Scan for the cell matching the given text and deliver its [x, y] coordinate at center. 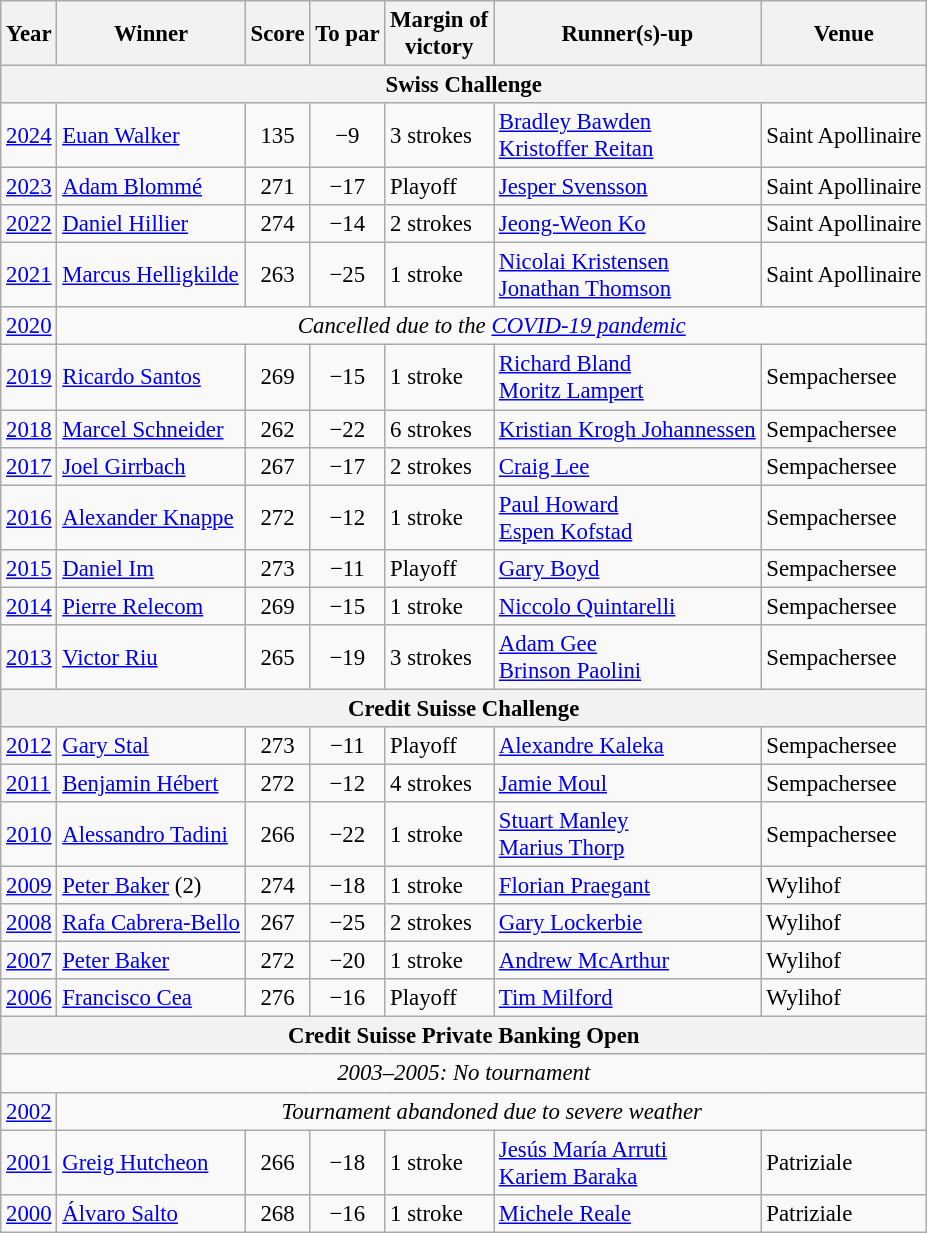
2001 [29, 1162]
Jamie Moul [628, 783]
Peter Baker [151, 961]
Peter Baker (2) [151, 886]
2020 [29, 327]
135 [278, 136]
271 [278, 187]
Niccolo Quintarelli [628, 606]
Tournament abandoned due to severe weather [492, 1111]
262 [278, 429]
Gary Lockerbie [628, 923]
Daniel Hillier [151, 224]
Gary Stal [151, 746]
Benjamin Hébert [151, 783]
263 [278, 276]
Nicolai Kristensen Jonathan Thomson [628, 276]
Joel Girrbach [151, 466]
Marcel Schneider [151, 429]
2024 [29, 136]
Greig Hutcheon [151, 1162]
2014 [29, 606]
−20 [348, 961]
Cancelled due to the COVID-19 pandemic [492, 327]
Marcus Helligkilde [151, 276]
Jeong-Weon Ko [628, 224]
2006 [29, 998]
Winner [151, 34]
2019 [29, 378]
2007 [29, 961]
Credit Suisse Private Banking Open [464, 1036]
Kristian Krogh Johannessen [628, 429]
Francisco Cea [151, 998]
2018 [29, 429]
Rafa Cabrera-Bello [151, 923]
Adam Gee Brinson Paolini [628, 658]
2000 [29, 1213]
Stuart Manley Marius Thorp [628, 834]
Craig Lee [628, 466]
2023 [29, 187]
2012 [29, 746]
Jesús María Arruti Kariem Baraka [628, 1162]
Victor Riu [151, 658]
Swiss Challenge [464, 85]
276 [278, 998]
2002 [29, 1111]
265 [278, 658]
Alessandro Tadini [151, 834]
2013 [29, 658]
2016 [29, 518]
Alexander Knappe [151, 518]
Paul Howard Espen Kofstad [628, 518]
Alexandre Kaleka [628, 746]
Andrew McArthur [628, 961]
2011 [29, 783]
Tim Milford [628, 998]
268 [278, 1213]
Euan Walker [151, 136]
2008 [29, 923]
−14 [348, 224]
Adam Blommé [151, 187]
Credit Suisse Challenge [464, 708]
Margin ofvictory [440, 34]
Pierre Relecom [151, 606]
2009 [29, 886]
2017 [29, 466]
Venue [844, 34]
Daniel Im [151, 568]
4 strokes [440, 783]
2003–2005: No tournament [464, 1074]
Jesper Svensson [628, 187]
−19 [348, 658]
2021 [29, 276]
Gary Boyd [628, 568]
Bradley Bawden Kristoffer Reitan [628, 136]
Score [278, 34]
−9 [348, 136]
2015 [29, 568]
To par [348, 34]
Florian Praegant [628, 886]
2022 [29, 224]
6 strokes [440, 429]
Year [29, 34]
Álvaro Salto [151, 1213]
Michele Reale [628, 1213]
Runner(s)-up [628, 34]
Richard Bland Moritz Lampert [628, 378]
2010 [29, 834]
Ricardo Santos [151, 378]
